Provide the [x, y] coordinate of the cell's center where the given text is located.  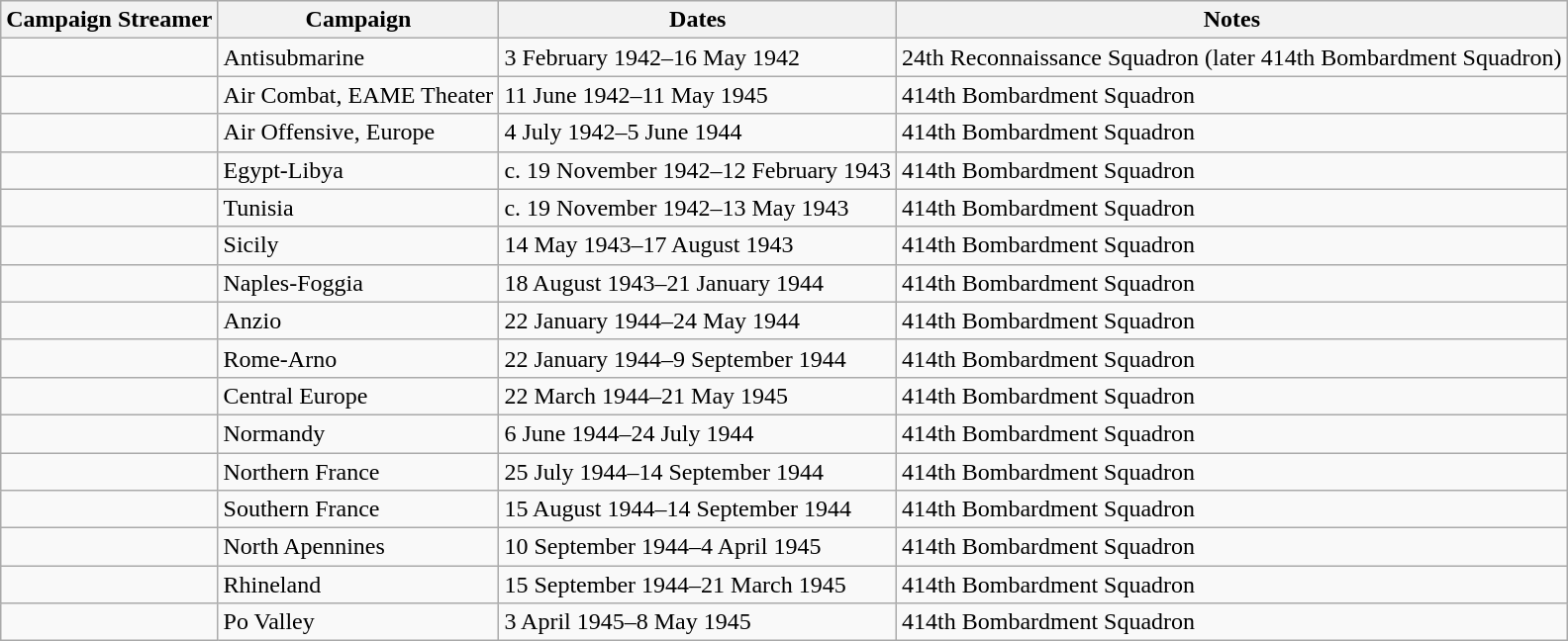
18 August 1943–21 January 1944 [698, 283]
22 January 1944–24 May 1944 [698, 320]
Antisubmarine [358, 57]
3 April 1945–8 May 1945 [698, 622]
Anzio [358, 320]
Sicily [358, 245]
14 May 1943–17 August 1943 [698, 245]
6 June 1944–24 July 1944 [698, 433]
Dates [698, 20]
3 February 1942–16 May 1942 [698, 57]
22 March 1944–21 May 1945 [698, 396]
24th Reconnaissance Squadron (later 414th Bombardment Squadron) [1232, 57]
11 June 1942–11 May 1945 [698, 95]
c. 19 November 1942–12 February 1943 [698, 170]
Air Combat, EAME Theater [358, 95]
Rhineland [358, 585]
Notes [1232, 20]
Northern France [358, 472]
Campaign [358, 20]
22 January 1944–9 September 1944 [698, 358]
10 September 1944–4 April 1945 [698, 547]
Egypt-Libya [358, 170]
4 July 1942–5 June 1944 [698, 133]
15 September 1944–21 March 1945 [698, 585]
Rome-Arno [358, 358]
North Apennines [358, 547]
Air Offensive, Europe [358, 133]
Campaign Streamer [109, 20]
c. 19 November 1942–13 May 1943 [698, 208]
Tunisia [358, 208]
15 August 1944–14 September 1944 [698, 509]
25 July 1944–14 September 1944 [698, 472]
Naples-Foggia [358, 283]
Po Valley [358, 622]
Normandy [358, 433]
Southern France [358, 509]
Central Europe [358, 396]
